Locate the cell with the specified text and output its (x, y) center coordinate. 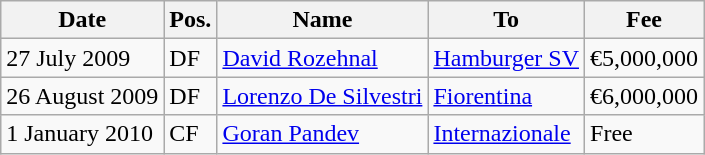
David Rozehnal (322, 58)
Hamburger SV (506, 58)
€5,000,000 (644, 58)
Date (82, 20)
Name (322, 20)
Lorenzo De Silvestri (322, 96)
Internazionale (506, 134)
To (506, 20)
Fiorentina (506, 96)
Free (644, 134)
26 August 2009 (82, 96)
1 January 2010 (82, 134)
Fee (644, 20)
Pos. (190, 20)
27 July 2009 (82, 58)
€6,000,000 (644, 96)
CF (190, 134)
Goran Pandev (322, 134)
